Find where the given text appears and provide that cell's center as (X, Y) coordinate. 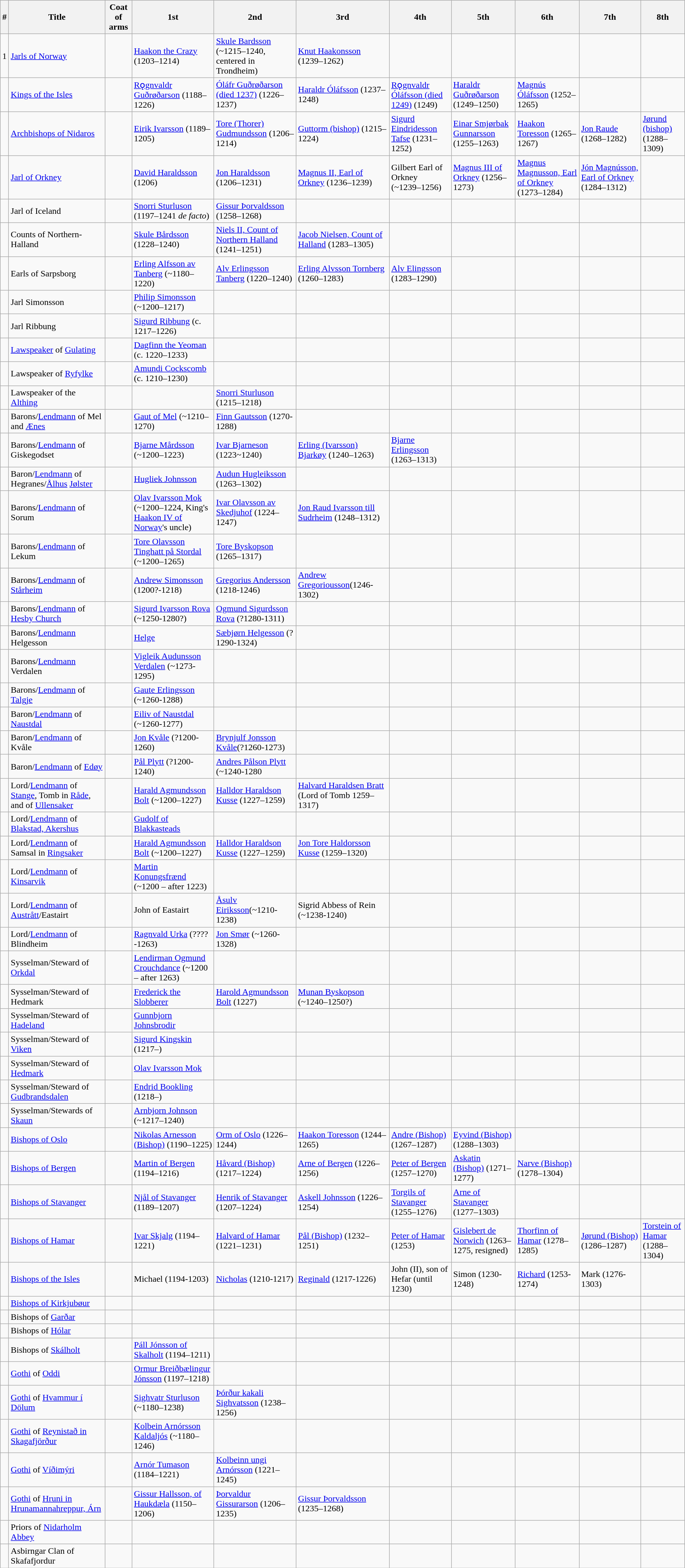
Magnus II, Earl of Orkney (1236–1239) (342, 177)
Bishops of Oslo (57, 1139)
Haakon Toresson (1244–1265) (342, 1139)
Lord/Lendmann of Blindheim (57, 939)
Audun Hugleiksson (1263–1302) (255, 479)
Sysselman/Stewards of Skaun (57, 1116)
John of Eastairt (173, 910)
Alv Erlingsson Tanberg (1220–1240) (255, 273)
Eyvind (Bishop) (1288–1303) (483, 1139)
Magnús Óláfsson (1252–1265) (547, 95)
Eiliv of Naustdal (~1260-1277) (173, 719)
Njål of Stavanger (1189–1207) (173, 1202)
Gothi of Hruni in Hrunamannahreppur, Árn (57, 1503)
Jørund (bishop) (1288–1309) (663, 133)
Gregorius Andersson (1218-1246) (255, 585)
Barons/Lendmann of Giskegodset (57, 450)
Gissur Þorvaldsson (1258–1268) (255, 211)
Narve (Bishop) (1278–1304) (547, 1168)
Ivar Bjarneson (1223~1240) (255, 450)
Rǫgnvaldr Guðrøðarson (1188–1226) (173, 95)
Ivar Skjalg (1194–1221) (173, 1240)
Pål Plytt (?1200-1240) (173, 767)
Þórður kakali Sighvatsson (1238–1256) (255, 1402)
Reginald (1217-1226) (342, 1279)
Gothi of Reynistað in Skagafjörður (57, 1436)
Jarl of Iceland (57, 211)
Bjarne Erlingsson (1263–1313) (420, 450)
Lord/Lendmann of Blakstad, Akershus (57, 824)
Lord/Lendmann of Stange, Tomb in Råde, and of Ullensaker (57, 795)
Jarl of Orkney (57, 177)
Sysselman/Steward of Orkdal (57, 968)
Barons/Lendmann of Stårheim (57, 585)
Endrid Bookling (1218–) (173, 1092)
Baron/Lendmann of Naustdal (57, 719)
Philip Simonsson (~1200–1217) (173, 302)
Gilbert Earl of Orkney (~1239–1256) (420, 177)
Alv Elingsson (1283–1290) (420, 273)
Tore Byskopson (1265–1317) (255, 551)
4th (420, 17)
1st (173, 17)
Tore (Thorer) Gudmundsson (1206–1214) (255, 133)
Halvard of Hamar (1221–1231) (255, 1240)
Peter of Bergen (1257–1270) (420, 1168)
Helge (173, 637)
Tore Olavsson Tinghatt på Stordal (~1200–1265) (173, 551)
Haraldr Óláfsson (1237–1248) (342, 95)
Erling Alfsson av Tanberg (~1180–1220) (173, 273)
Niels II, Count of Northern Halland (1241–1251) (255, 240)
Andrew Simonsson (1200?-1218) (173, 585)
Sigurd Eindridesson Tafse (1231–1252) (420, 133)
Orm of Oslo (1226–1244) (255, 1139)
Olav Ivarsson Mok (173, 1068)
Andrew Gregoriousson(1246-1302) (342, 585)
Håvard (Bishop) (1217–1224) (255, 1168)
Sigurd Ribbung (c. 1217–1226) (173, 326)
Hugliek Johnsson (173, 479)
Finn Gautsson (1270-1288) (255, 421)
Andres Pålson Plytt (~1240-1280 (255, 767)
Barons/Lendmann of Hesby Church (57, 614)
Arnbjorn Johnson (~1217–1240) (173, 1116)
Olav Ivarsson Mok (~1200–1224, King's Haakon IV of Norway's uncle) (173, 513)
Frederick the Slobberer (173, 997)
Martin Konungsfrænd (~1200 – after 1223) (173, 876)
5th (483, 17)
Archbishops of Nidaros (57, 133)
Simon (1230-1248) (483, 1279)
Bjarne Mårdsson (~1200–1223) (173, 450)
Jon Raud Ivarsson till Sudrheim (1248–1312) (342, 513)
Bishops of Skálholt (57, 1349)
Ivar Olavsson av Skedjuhof (1224–1247) (255, 513)
Barons/Lendmann Helgesson (57, 637)
Haakon the Crazy (1203–1214) (173, 56)
Thorfinn of Hamar (1278–1285) (547, 1240)
Gothi of Oddi (57, 1374)
Jarl Ribbung (57, 326)
Jon Raude (1268–1282) (610, 133)
Lord/Lendmann of Kinsarvik (57, 876)
Einar Smjørbak Gunnarsson (1255–1263) (483, 133)
Ogmund Sigurdsson Rova (?1280-1311) (255, 614)
Knut Haakonsson (1239–1262) (342, 56)
Earls of Sarpsborg (57, 273)
Michael (1194-1203) (173, 1279)
3rd (342, 17)
Bishops of Hamar (57, 1240)
8th (663, 17)
Haakon Toresson (1265–1267) (547, 133)
2nd (255, 17)
Counts of Northern-Halland (57, 240)
Nicholas (1210-1217) (255, 1279)
Arnór Tumason (1184–1221) (173, 1470)
Torgils of Stavanger (1255–1276) (420, 1202)
Erling Alvsson Tornberg (1260–1283) (342, 273)
Richard (1253-1274) (547, 1279)
Magnus Magnusson, Earl of Orkney (1273–1284) (547, 177)
Bishops of Kirkjubøur (57, 1303)
Priors of Nidarholm Abbey (57, 1532)
Óláfr Guðrøðarson (died 1237) (1226–1237) (255, 95)
Nikolas Arnesson (Bishop) (1190–1225) (173, 1139)
Pål (Bishop) (1232–1251) (342, 1240)
1 (4, 56)
Jacob Nielsen, Count of Halland (1283–1305) (342, 240)
Barons/Lendmann of Talgje (57, 695)
Gissur Hallsson, of Haukdæla (1150–1206) (173, 1503)
Baron/Lendmann of Hegranes/Ålhus Jølster (57, 479)
Henrik of Stavanger (1207–1224) (255, 1202)
Sigurd Kingskin (1217–) (173, 1044)
Munan Byskopson (~1240–1250?) (342, 997)
Jarl Simonsson (57, 302)
Gissur Þorvaldsson (1235–1268) (342, 1503)
Sigrid Abbess of Rein (~1238-1240) (342, 910)
# (4, 17)
Guttorm (bishop) (1215–1224) (342, 133)
Haraldr Guðrøðarson (1249–1250) (483, 95)
Lawspeaker of Gulating (57, 350)
Kolbeinn ungi Arnórsson (1221–1245) (255, 1470)
Gaut of Mel (~1210–1270) (173, 421)
John (II), son of Hefar (until 1230) (420, 1279)
Ragnvald Urka (????-1263) (173, 939)
Bishops of Hólar (57, 1331)
Erling (Ivarsson) Bjarkøy (1240–1263) (342, 450)
Eirik Ivarsson (1189–1205) (173, 133)
Mark (1276-1303) (610, 1279)
Harold Agmundsson Bolt (1227) (255, 997)
Lord/Lendmann of Samsal in Ringsaker (57, 848)
Arne of Stavanger (1277–1303) (483, 1202)
Peter of Hamar (1253) (420, 1240)
Bishops of Stavanger (57, 1202)
Jørund (Bishop) (1286–1287) (610, 1240)
Amundi Cockscomb (c. 1210–1230) (173, 373)
Skule Bardsson (~1215–1240, centered in Trondheim) (255, 56)
Jon Tore Haldorsson Kusse (1259–1320) (342, 848)
Andre (Bishop) (1267–1287) (420, 1139)
Gunnbjorn Johnsbrodir (173, 1020)
Barons/Lendmann of Lekum (57, 551)
Páll Jónsson of Skalholt (1194–1211) (173, 1349)
Sighvatr Sturluson (~1180–1238) (173, 1402)
Jon Haraldsson (1206–1231) (255, 177)
Barons/Lendmann of Mel and Ænes (57, 421)
Bishops of the Isles (57, 1279)
Snorri Sturluson (1197–1241 de facto) (173, 211)
Gaute Erlingsson (~1260-1288) (173, 695)
Halvard Haraldsen Bratt (Lord of Tomb 1259–1317) (342, 795)
Vigleik Audunsson Verdalen (~1273-1295) (173, 666)
Arne of Bergen (1226–1256) (342, 1168)
Sæbjørn Helgesson (?1290-1324) (255, 637)
Torstein of Hamar (1288–1304) (663, 1240)
Sigurd Ivarsson Rova (~1250-1280?) (173, 614)
Sysselman/Steward of Gudbrandsdalen (57, 1092)
Askell Johnsson (1226–1254) (342, 1202)
6th (547, 17)
Lendirman Ogmund Crouchdance (~1200 – after 1263) (173, 968)
Gothi of Hvammur í Dölum (57, 1402)
Gislebert de Norwich (1263–1275, resigned) (483, 1240)
Rǫgnvaldr Óláfsson (died 1249) (1249) (420, 95)
Sysselman/Steward of Hadeland (57, 1020)
Barons/Lendmann of Sorum (57, 513)
Barons/Lendmann Verdalen (57, 666)
Magnus III of Orkney (1256–1273) (483, 177)
Gothi of Víðimýri (57, 1470)
Þorvaldur Gissurarson (1206–1235) (255, 1503)
Title (57, 17)
Lawspeaker of the Althing (57, 398)
Brynjulf Jonsson Kvåle(?1260-1273) (255, 742)
Dagfinn the Yeoman (c. 1220–1233) (173, 350)
Sysselman/Steward of Viken (57, 1044)
Skule Bårdsson (1228–1240) (173, 240)
Kings of the Isles (57, 95)
Ormur Breiðbælingur Jónsson (1197–1218) (173, 1374)
7th (610, 17)
Lord/Lendmann of Austrått/Eastairt (57, 910)
Baron/Lendmann of Kvåle (57, 742)
Askatin (Bishop) (1271–1277) (483, 1168)
Jón Magnússon, Earl of Orkney (1284–1312) (610, 177)
Jarls of Norway (57, 56)
Martin of Bergen (1194–1216) (173, 1168)
Kolbein Arnórsson Kaldaljós (~1180–1246) (173, 1436)
Bishops of Garðar (57, 1317)
Baron/Lendmann of Edøy (57, 767)
Jon Smør (~1260-1328) (255, 939)
Åsulv Eiriksson(~1210-1238) (255, 910)
David Haraldsson (1206) (173, 177)
Coat of arms (119, 17)
Gudolf of Blakkasteads (173, 824)
Jon Kvåle (?1200-1260) (173, 742)
Lawspeaker of Ryfylke (57, 373)
Bishops of Bergen (57, 1168)
Snorri Sturluson (1215–1218) (255, 398)
Asbirngar Clan of Skafafjordur (57, 1556)
